Detect which cell encompasses the target text, then output its (x, y) center coordinate. 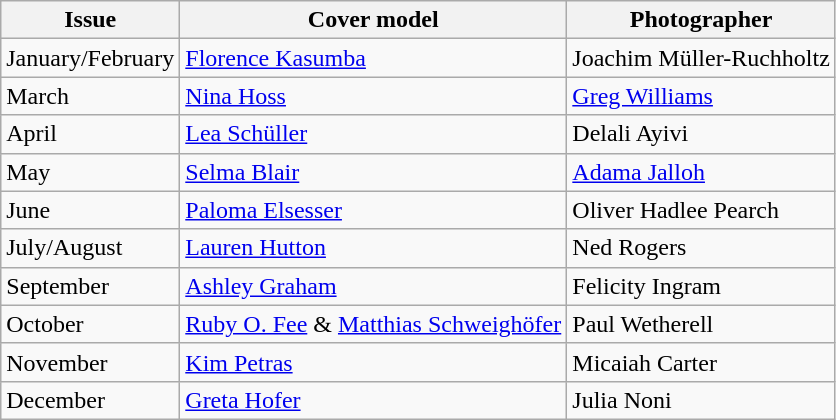
April (90, 134)
May (90, 172)
Oliver Hadlee Pearch (702, 210)
Ashley Graham (374, 286)
Felicity Ingram (702, 286)
Florence Kasumba (374, 58)
Paul Wetherell (702, 324)
Issue (90, 20)
Greta Hofer (374, 400)
Delali Ayivi (702, 134)
June (90, 210)
Kim Petras (374, 362)
October (90, 324)
Adama Jalloh (702, 172)
Lea Schüller (374, 134)
Joachim Müller-Ruchholtz (702, 58)
September (90, 286)
Paloma Elsesser (374, 210)
July/August (90, 248)
Cover model (374, 20)
November (90, 362)
December (90, 400)
Ruby O. Fee & Matthias Schweighöfer (374, 324)
Julia Noni (702, 400)
March (90, 96)
Micaiah Carter (702, 362)
Selma Blair (374, 172)
January/February (90, 58)
Nina Hoss (374, 96)
Lauren Hutton (374, 248)
Photographer (702, 20)
Ned Rogers (702, 248)
Greg Williams (702, 96)
